Extract the [X, Y] coordinate from the center of the cell holding the provided text.  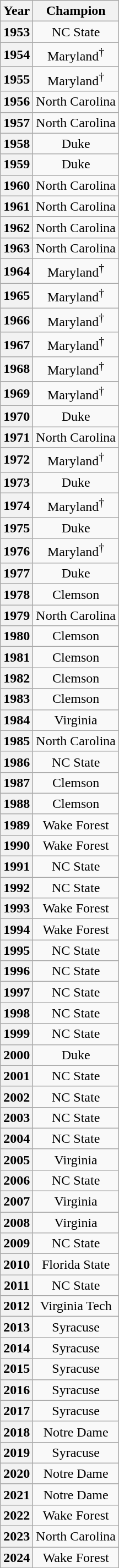
1966 [17, 320]
2017 [17, 1411]
2020 [17, 1473]
1971 [17, 437]
1983 [17, 699]
2010 [17, 1264]
2004 [17, 1138]
1987 [17, 783]
1980 [17, 636]
1960 [17, 185]
1997 [17, 992]
2009 [17, 1244]
2022 [17, 1516]
1974 [17, 506]
2003 [17, 1118]
Florida State [76, 1264]
1963 [17, 248]
1964 [17, 271]
2005 [17, 1159]
1976 [17, 551]
1982 [17, 678]
1991 [17, 867]
1954 [17, 55]
1993 [17, 909]
1968 [17, 370]
1977 [17, 574]
1970 [17, 416]
1986 [17, 762]
2019 [17, 1453]
1956 [17, 102]
1979 [17, 615]
1984 [17, 720]
1959 [17, 164]
1967 [17, 344]
1985 [17, 741]
1961 [17, 206]
1999 [17, 1034]
1981 [17, 657]
1965 [17, 296]
1994 [17, 929]
2023 [17, 1537]
2000 [17, 1055]
2013 [17, 1327]
Champion [76, 11]
2006 [17, 1181]
1975 [17, 528]
1957 [17, 123]
1955 [17, 79]
1978 [17, 595]
2016 [17, 1390]
1989 [17, 824]
2018 [17, 1432]
2001 [17, 1076]
2021 [17, 1494]
1995 [17, 950]
1969 [17, 394]
1953 [17, 32]
2007 [17, 1202]
1958 [17, 144]
2014 [17, 1348]
1988 [17, 804]
2015 [17, 1369]
2002 [17, 1097]
1990 [17, 846]
1972 [17, 460]
1996 [17, 971]
Year [17, 11]
2024 [17, 1558]
Virginia Tech [76, 1306]
2011 [17, 1285]
2008 [17, 1223]
2012 [17, 1306]
1962 [17, 227]
1998 [17, 1013]
1973 [17, 482]
1992 [17, 888]
